Extract the (x, y) coordinate from the center of the cell holding the provided text.  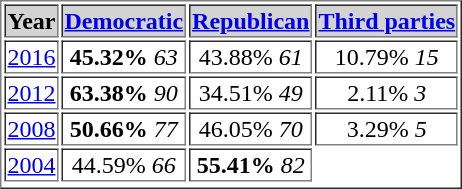
34.51% 49 (250, 92)
63.38% 90 (124, 92)
45.32% 63 (124, 56)
46.05% 70 (250, 128)
Republican (250, 20)
3.29% 5 (386, 128)
44.59% 66 (124, 164)
55.41% 82 (250, 164)
10.79% 15 (386, 56)
50.66% 77 (124, 128)
2004 (31, 164)
Third parties (386, 20)
43.88% 61 (250, 56)
2008 (31, 128)
2012 (31, 92)
Democratic (124, 20)
Year (31, 20)
2.11% 3 (386, 92)
2016 (31, 56)
